From the cell containing the given text, extract its center point as [X, Y] coordinate. 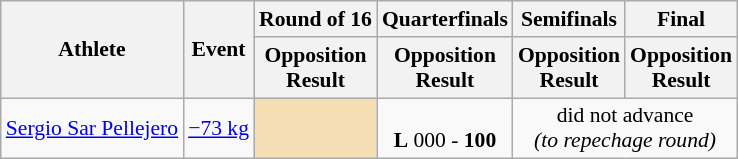
Athlete [92, 50]
L 000 - 100 [445, 128]
Sergio Sar Pellejero [92, 128]
Event [218, 50]
did not advance(to repechage round) [625, 128]
Semifinals [569, 19]
Quarterfinals [445, 19]
−73 kg [218, 128]
Round of 16 [316, 19]
Final [681, 19]
